Find where the given text appears and provide that cell's center as [X, Y] coordinate. 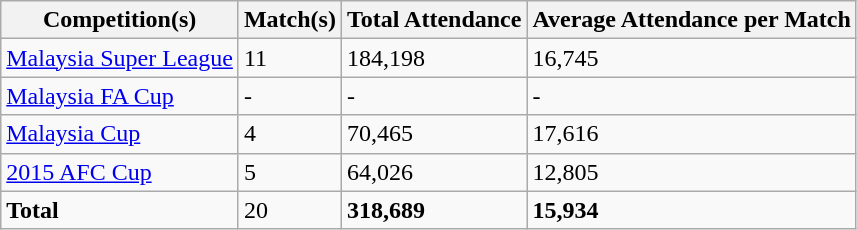
17,616 [692, 134]
4 [290, 134]
Average Attendance per Match [692, 20]
Malaysia Cup [120, 134]
15,934 [692, 210]
Competition(s) [120, 20]
2015 AFC Cup [120, 172]
16,745 [692, 58]
11 [290, 58]
Total Attendance [434, 20]
Malaysia FA Cup [120, 96]
5 [290, 172]
Match(s) [290, 20]
20 [290, 210]
70,465 [434, 134]
64,026 [434, 172]
Malaysia Super League [120, 58]
318,689 [434, 210]
12,805 [692, 172]
184,198 [434, 58]
Total [120, 210]
